Return [x, y] of the center of cell containing provided text 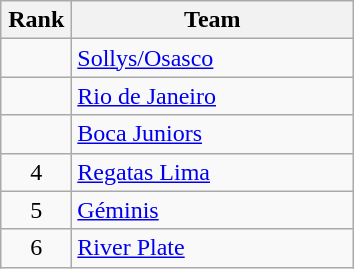
River Plate [212, 248]
Sollys/Osasco [212, 58]
Regatas Lima [212, 172]
Boca Juniors [212, 134]
Team [212, 20]
4 [36, 172]
Géminis [212, 210]
Rio de Janeiro [212, 96]
Rank [36, 20]
5 [36, 210]
6 [36, 248]
